Capture the cell that displays the provided text and extract its [x, y] central coordinate. 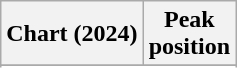
Chart (2024) [72, 34]
Peakposition [189, 34]
